From the cell containing the given text, extract its center point as [X, Y] coordinate. 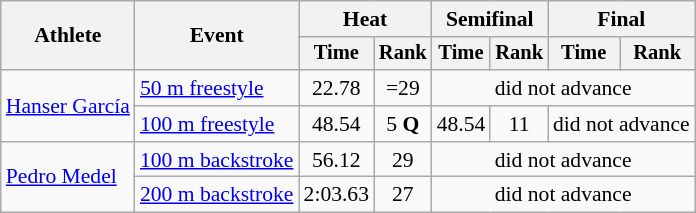
=29 [403, 88]
27 [403, 195]
50 m freestyle [217, 88]
11 [519, 124]
200 m backstroke [217, 195]
100 m backstroke [217, 160]
5 Q [403, 124]
22.78 [336, 88]
2:03.63 [336, 195]
Final [622, 19]
Heat [366, 19]
56.12 [336, 160]
Event [217, 36]
Pedro Medel [68, 178]
Athlete [68, 36]
Semifinal [490, 19]
Hanser García [68, 106]
29 [403, 160]
100 m freestyle [217, 124]
